Return the [X, Y] coordinate for the center point of the cell that contains the specified text.  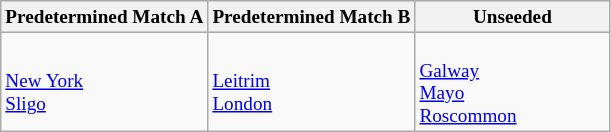
New York Sligo [104, 82]
Predetermined Match B [312, 17]
Leitrim London [312, 82]
Unseeded [512, 17]
Galway Mayo Roscommon [512, 82]
Predetermined Match A [104, 17]
